Detect which cell encompasses the target text, then output its (X, Y) center coordinate. 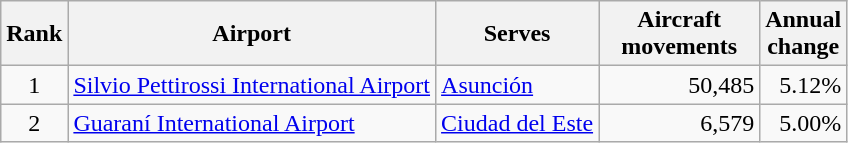
Airport (252, 34)
50,485 (680, 85)
Ciudad del Este (518, 123)
Aircraftmovements (680, 34)
Silvio Pettirossi International Airport (252, 85)
5.00% (804, 123)
Rank (34, 34)
Serves (518, 34)
Annualchange (804, 34)
Asunción (518, 85)
Guaraní International Airport (252, 123)
2 (34, 123)
5.12% (804, 85)
1 (34, 85)
6,579 (680, 123)
